From the cell containing the given text, extract its center point as [X, Y] coordinate. 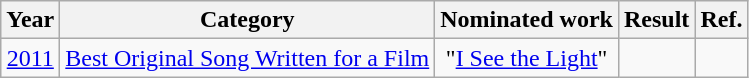
"I See the Light" [527, 58]
Nominated work [527, 20]
Result [656, 20]
Best Original Song Written for a Film [248, 58]
Ref. [722, 20]
Year [30, 20]
2011 [30, 58]
Category [248, 20]
